From the cell containing the given text, extract its center point as [x, y] coordinate. 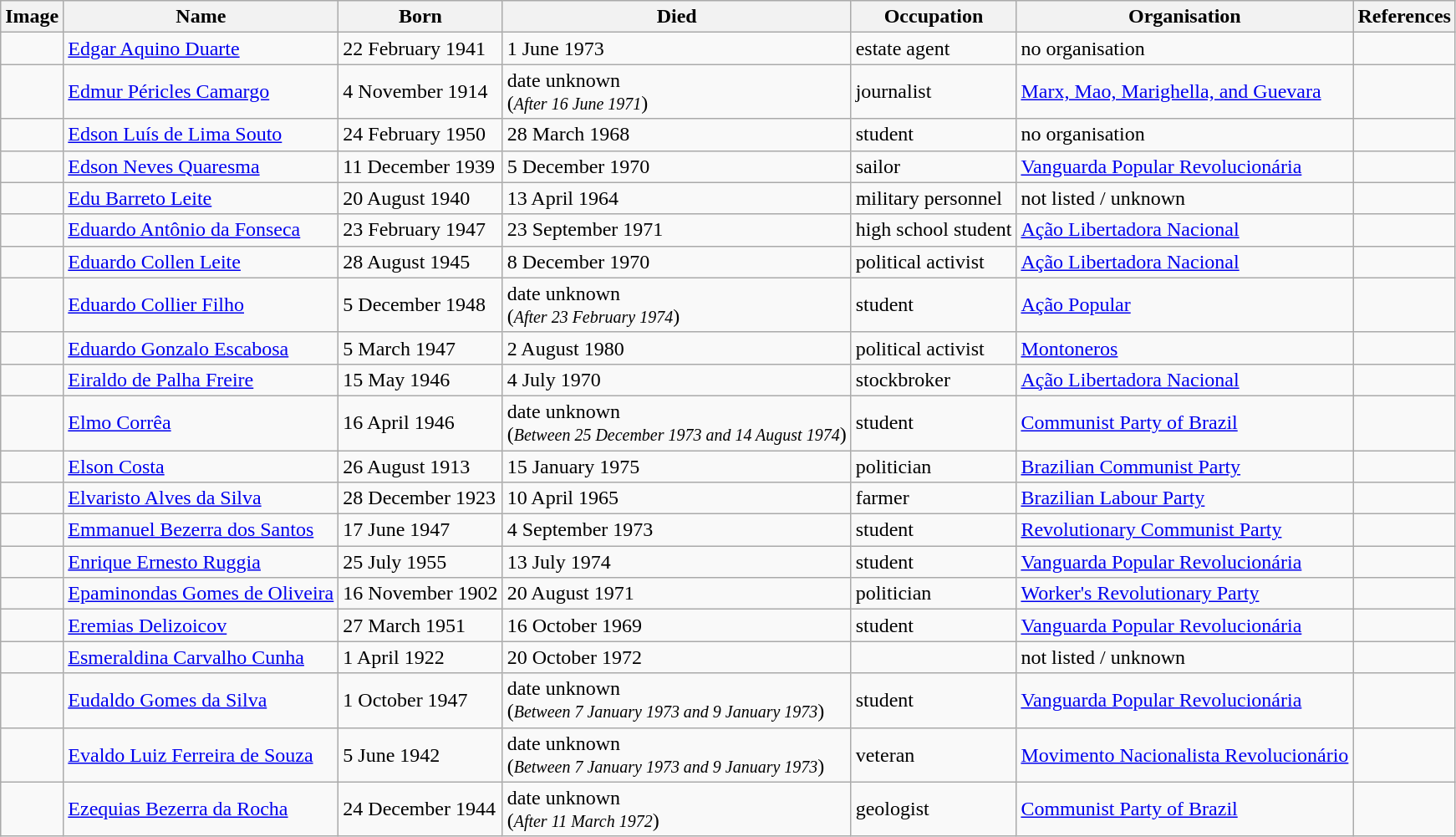
Occupation [934, 17]
Brazilian Labour Party [1185, 498]
Eiraldo de Palha Freire [201, 380]
Name [201, 17]
25 July 1955 [420, 562]
5 December 1970 [677, 166]
Eduardo Antônio da Fonseca [201, 230]
Movimento Nacionalista Revolucionário [1185, 754]
Montoneros [1185, 348]
Elmo Corrêa [201, 423]
Evaldo Luiz Ferreira de Souza [201, 754]
26 August 1913 [420, 466]
Worker's Revolutionary Party [1185, 594]
13 April 1964 [677, 198]
27 March 1951 [420, 625]
22 February 1941 [420, 48]
Eduardo Collier Filho [201, 304]
sailor [934, 166]
4 November 1914 [420, 92]
Eudaldo Gomes da Silva [201, 701]
military personnel [934, 198]
Born [420, 17]
28 March 1968 [677, 135]
Marx, Mao, Marighella, and Guevara [1185, 92]
Eduardo Collen Leite [201, 262]
Image [32, 17]
4 July 1970 [677, 380]
4 September 1973 [677, 530]
15 May 1946 [420, 380]
1 April 1922 [420, 657]
References [1404, 17]
Emmanuel Bezerra dos Santos [201, 530]
5 June 1942 [420, 754]
Revolutionary Communist Party [1185, 530]
Ação Popular [1185, 304]
date unknown(After 16 June 1971) [677, 92]
11 December 1939 [420, 166]
23 February 1947 [420, 230]
Epaminondas Gomes de Oliveira [201, 594]
geologist [934, 809]
24 December 1944 [420, 809]
24 February 1950 [420, 135]
date unknown(Between 25 December 1973 and 14 August 1974) [677, 423]
1 June 1973 [677, 48]
20 August 1940 [420, 198]
5 March 1947 [420, 348]
13 July 1974 [677, 562]
16 April 1946 [420, 423]
farmer [934, 498]
10 April 1965 [677, 498]
15 January 1975 [677, 466]
Eremias Delizoicov [201, 625]
Eduardo Gonzalo Escabosa [201, 348]
2 August 1980 [677, 348]
Elson Costa [201, 466]
veteran [934, 754]
Ezequias Bezerra da Rocha [201, 809]
16 November 1902 [420, 594]
1 October 1947 [420, 701]
Edgar Aquino Duarte [201, 48]
Brazilian Communist Party [1185, 466]
20 August 1971 [677, 594]
stockbroker [934, 380]
Enrique Ernesto Ruggia [201, 562]
Died [677, 17]
estate agent [934, 48]
23 September 1971 [677, 230]
Esmeraldina Carvalho Cunha [201, 657]
Elvaristo Alves da Silva [201, 498]
date unknown(After 11 March 1972) [677, 809]
high school student [934, 230]
16 October 1969 [677, 625]
28 December 1923 [420, 498]
20 October 1972 [677, 657]
17 June 1947 [420, 530]
date unknown(After 23 February 1974) [677, 304]
journalist [934, 92]
5 December 1948 [420, 304]
Edu Barreto Leite [201, 198]
Organisation [1185, 17]
Edson Luís de Lima Souto [201, 135]
8 December 1970 [677, 262]
Edmur Péricles Camargo [201, 92]
Edson Neves Quaresma [201, 166]
28 August 1945 [420, 262]
